Extract the (X, Y) coordinate from the center of the cell holding the provided text.  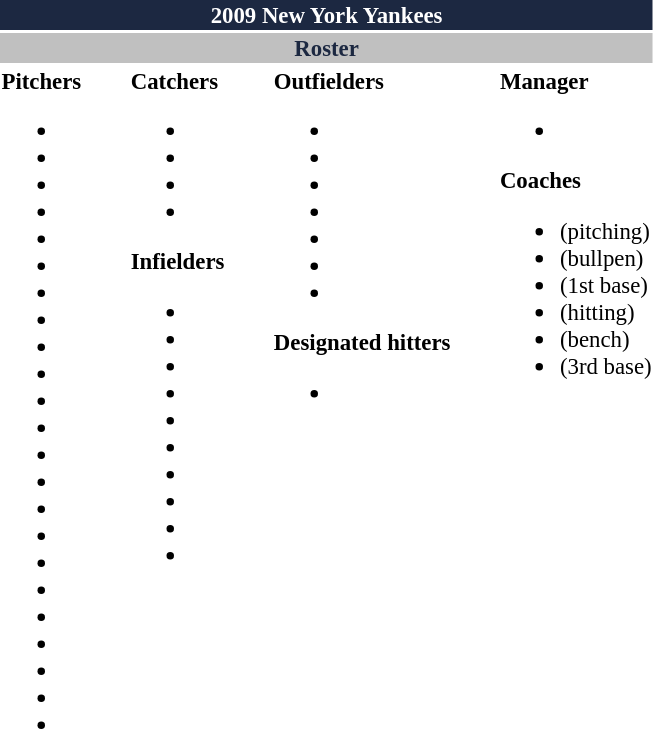
Roster (326, 48)
2009 New York Yankees (326, 15)
